Return the (X, Y) coordinate for the center point of the cell that contains the specified text.  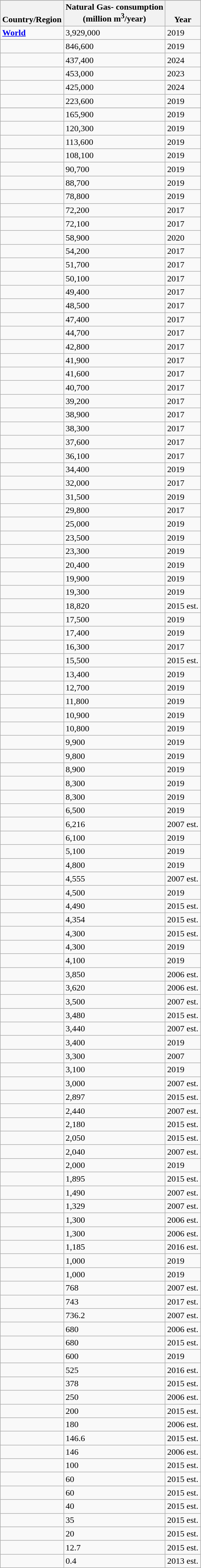
6,216 (114, 824)
1,329 (114, 1206)
20 (114, 1534)
25,000 (114, 524)
51,700 (114, 265)
44,700 (114, 333)
146 (114, 1452)
1,185 (114, 1247)
2,000 (114, 1165)
32,000 (114, 483)
846,600 (114, 46)
10,900 (114, 715)
39,200 (114, 401)
Country/Region (32, 13)
2,897 (114, 1097)
37,600 (114, 442)
41,900 (114, 360)
4,490 (114, 906)
2,040 (114, 1151)
1,895 (114, 1179)
12,700 (114, 688)
48,500 (114, 306)
180 (114, 1425)
19,900 (114, 579)
10,800 (114, 728)
20,400 (114, 565)
3,400 (114, 1042)
600 (114, 1356)
36,100 (114, 456)
15,500 (114, 660)
223,600 (114, 101)
2,180 (114, 1124)
6,100 (114, 838)
3,480 (114, 1015)
743 (114, 1302)
525 (114, 1370)
World (32, 33)
2007 (183, 1056)
3,929,000 (114, 33)
19,300 (114, 592)
40 (114, 1506)
3,440 (114, 1029)
768 (114, 1288)
78,800 (114, 196)
31,500 (114, 496)
72,100 (114, 224)
34,400 (114, 469)
3,850 (114, 974)
3,100 (114, 1070)
23,300 (114, 551)
146.6 (114, 1438)
6,500 (114, 811)
425,000 (114, 87)
42,800 (114, 347)
8,900 (114, 770)
50,100 (114, 278)
165,900 (114, 115)
Year (183, 13)
736.2 (114, 1315)
9,900 (114, 742)
1,490 (114, 1193)
16,300 (114, 647)
Natural Gas- consumption(million m3/year) (114, 13)
11,800 (114, 701)
38,900 (114, 415)
47,400 (114, 319)
41,600 (114, 374)
9,800 (114, 756)
2,440 (114, 1111)
17,400 (114, 633)
200 (114, 1411)
58,900 (114, 237)
5,100 (114, 851)
4,354 (114, 920)
113,600 (114, 142)
88,700 (114, 183)
2013 est. (183, 1561)
3,000 (114, 1083)
29,800 (114, 510)
378 (114, 1383)
250 (114, 1397)
2017 est. (183, 1302)
49,400 (114, 292)
2020 (183, 237)
12.7 (114, 1547)
3,300 (114, 1056)
0.4 (114, 1561)
100 (114, 1465)
38,300 (114, 428)
437,400 (114, 60)
4,100 (114, 961)
90,700 (114, 169)
108,100 (114, 156)
35 (114, 1520)
4,555 (114, 879)
453,000 (114, 73)
4,500 (114, 892)
2023 (183, 73)
3,620 (114, 988)
23,500 (114, 538)
54,200 (114, 251)
120,300 (114, 128)
13,400 (114, 674)
40,700 (114, 388)
3,500 (114, 1002)
72,200 (114, 210)
2,050 (114, 1138)
18,820 (114, 606)
4,800 (114, 865)
17,500 (114, 619)
